Identify which cell holds the provided text, then report its (x, y) central coordinate. 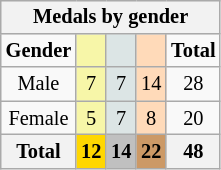
28 (193, 84)
8 (151, 118)
22 (151, 152)
48 (193, 152)
5 (91, 118)
Medals by gender (111, 17)
Male (38, 84)
12 (91, 152)
20 (193, 118)
Gender (38, 51)
Female (38, 118)
